Search for the cell housing the specified text and yield its [X, Y] center coordinate. 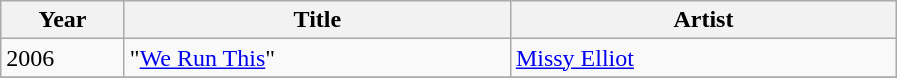
Title [317, 20]
Year [63, 20]
2006 [63, 58]
Artist [703, 20]
"We Run This" [317, 58]
Missy Elliot [703, 58]
